Extract the [X, Y] coordinate from the center of the cell holding the provided text.  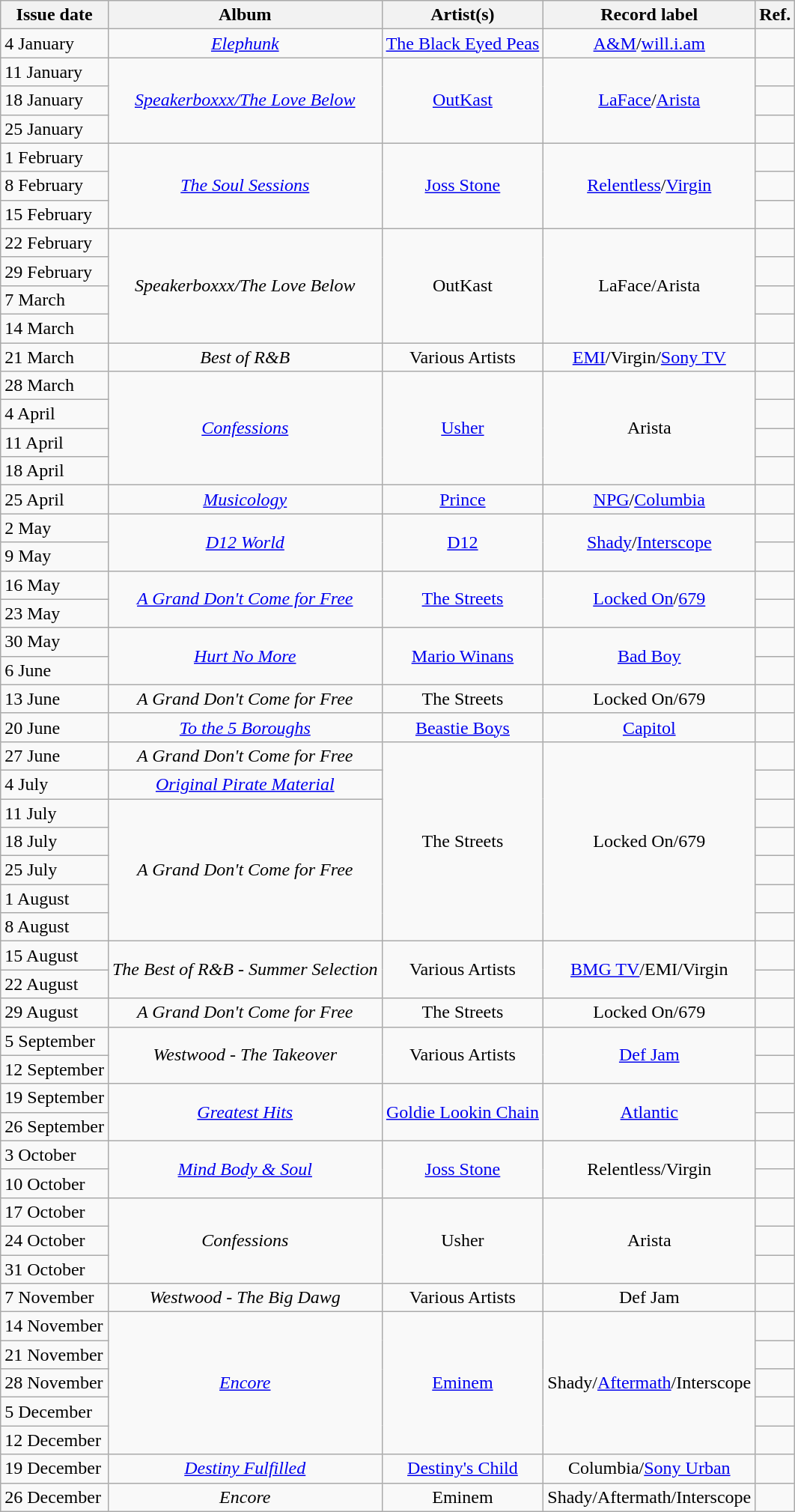
22 August [55, 984]
Artist(s) [463, 15]
5 September [55, 1041]
3 October [55, 1155]
A&M/will.i.am [650, 43]
The Best of R&B - Summer Selection [245, 970]
Musicology [245, 500]
Mind Body & Soul [245, 1169]
23 May [55, 613]
Ref. [776, 15]
24 October [55, 1240]
Atlantic [650, 1112]
Album [245, 15]
Prince [463, 500]
19 December [55, 1469]
NPG/Columbia [650, 500]
21 March [55, 357]
Beastie Boys [463, 727]
To the 5 Boroughs [245, 727]
26 December [55, 1497]
1 February [55, 157]
The Black Eyed Peas [463, 43]
Best of R&B [245, 357]
16 May [55, 585]
1 August [55, 899]
27 June [55, 756]
The Soul Sessions [245, 186]
Westwood - The Takeover [245, 1055]
12 September [55, 1069]
15 February [55, 214]
18 July [55, 842]
7 March [55, 300]
29 February [55, 271]
14 November [55, 1326]
6 June [55, 670]
15 August [55, 956]
D12 World [245, 542]
Original Pirate Material [245, 784]
13 June [55, 699]
2 May [55, 528]
Elephunk [245, 43]
Issue date [55, 15]
25 April [55, 500]
Westwood - The Big Dawg [245, 1298]
22 February [55, 243]
Destiny Fulfilled [245, 1469]
Bad Boy [650, 656]
D12 [463, 542]
17 October [55, 1212]
Columbia/Sony Urban [650, 1469]
28 March [55, 386]
18 April [55, 471]
25 July [55, 870]
14 March [55, 328]
18 January [55, 100]
Capitol [650, 727]
Record label [650, 15]
EMI/Virgin/Sony TV [650, 357]
31 October [55, 1269]
Mario Winans [463, 656]
11 January [55, 72]
9 May [55, 556]
29 August [55, 1012]
30 May [55, 642]
26 September [55, 1126]
Goldie Lookin Chain [463, 1112]
28 November [55, 1383]
8 August [55, 927]
11 July [55, 813]
21 November [55, 1355]
Shady/Interscope [650, 542]
4 January [55, 43]
BMG TV/EMI/Virgin [650, 970]
20 June [55, 727]
4 April [55, 414]
12 December [55, 1440]
8 February [55, 186]
Hurt No More [245, 656]
Destiny's Child [463, 1469]
19 September [55, 1098]
10 October [55, 1183]
Greatest Hits [245, 1112]
7 November [55, 1298]
5 December [55, 1412]
11 April [55, 443]
25 January [55, 129]
4 July [55, 784]
